Search for the cell housing the specified text and yield its (X, Y) center coordinate. 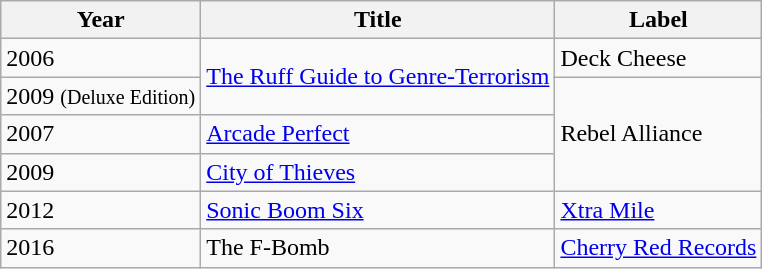
Deck Cheese (658, 58)
Label (658, 20)
2012 (101, 210)
Arcade Perfect (378, 134)
Sonic Boom Six (378, 210)
City of Thieves (378, 172)
The F-Bomb (378, 248)
Title (378, 20)
Year (101, 20)
2006 (101, 58)
2016 (101, 248)
Cherry Red Records (658, 248)
The Ruff Guide to Genre-Terrorism (378, 77)
2007 (101, 134)
2009 (101, 172)
Xtra Mile (658, 210)
2009 (Deluxe Edition) (101, 96)
Rebel Alliance (658, 134)
